Return (X, Y) of the center of cell containing provided text 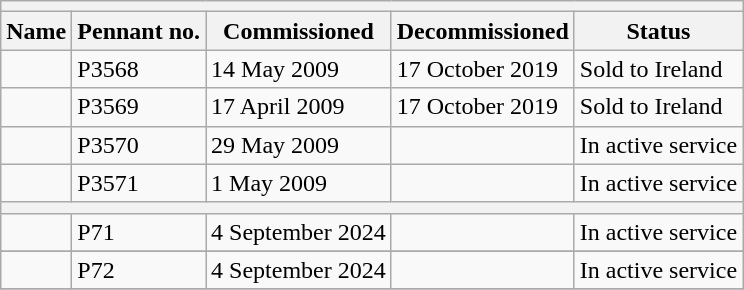
P72 (139, 270)
P3571 (139, 183)
Status (658, 31)
17 April 2009 (299, 107)
P3570 (139, 145)
Commissioned (299, 31)
P3569 (139, 107)
29 May 2009 (299, 145)
Name (36, 31)
Decommissioned (482, 31)
14 May 2009 (299, 69)
1 May 2009 (299, 183)
Pennant no. (139, 31)
P71 (139, 232)
P3568 (139, 69)
